Locate the cell with the specified text and output its (X, Y) center coordinate. 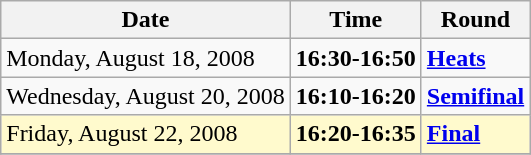
Semifinal (475, 96)
Final (475, 134)
Wednesday, August 20, 2008 (146, 96)
Monday, August 18, 2008 (146, 58)
16:20-16:35 (356, 134)
Heats (475, 58)
Date (146, 20)
Time (356, 20)
16:10-16:20 (356, 96)
Friday, August 22, 2008 (146, 134)
Round (475, 20)
16:30-16:50 (356, 58)
